From the cell containing the given text, extract its center point as [x, y] coordinate. 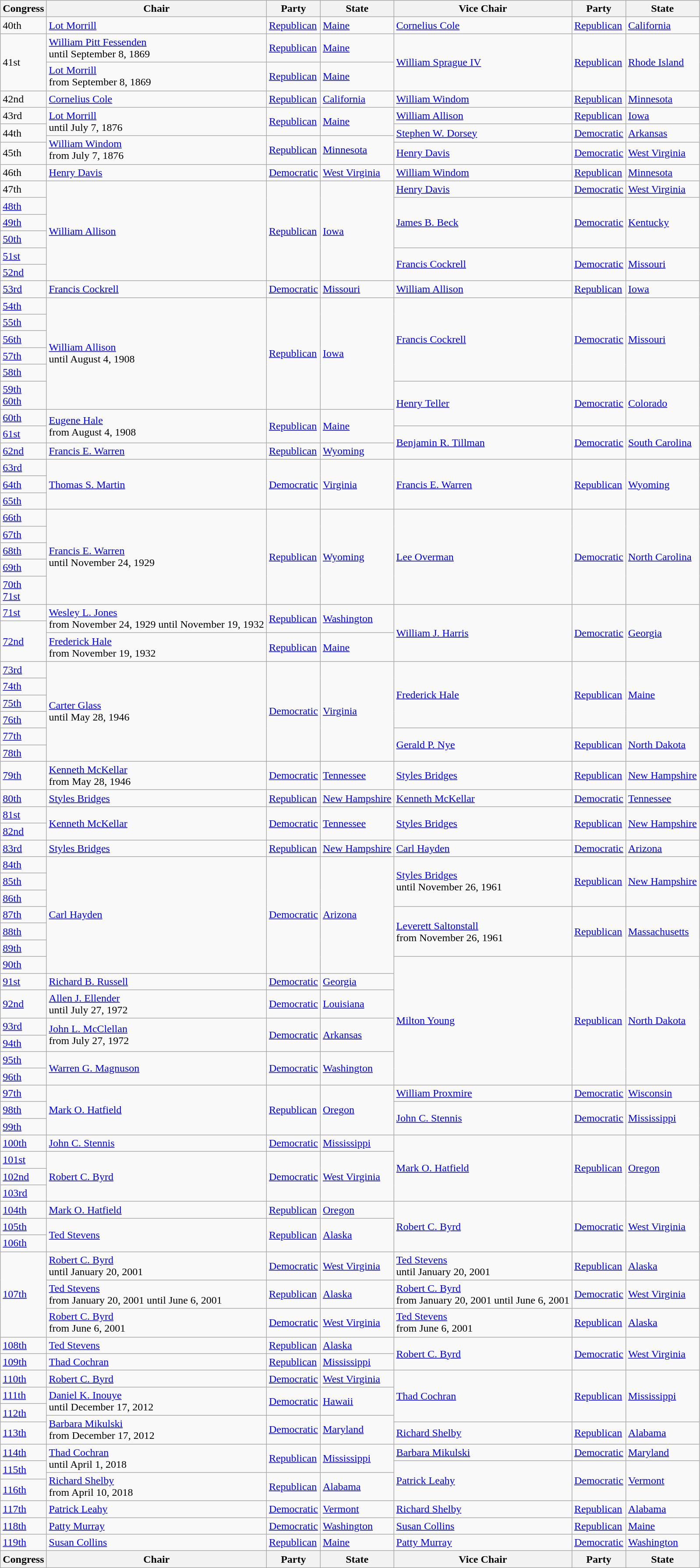
77th [24, 736]
Barbara Mikulskifrom December 17, 2012 [156, 1430]
Ted Stevensuntil January 20, 2001 [483, 1266]
Milton Young [483, 1021]
55th [24, 323]
48th [24, 206]
59th60th [24, 395]
92nd [24, 1004]
85th [24, 882]
72nd [24, 641]
60th [24, 418]
90th [24, 965]
69th [24, 568]
62nd [24, 451]
47th [24, 189]
Kenneth McKellarfrom May 28, 1946 [156, 776]
111th [24, 1395]
Frederick Halefrom November 19, 1932 [156, 647]
Frederick Hale [483, 695]
83rd [24, 848]
Thad Cochranuntil April 1, 2018 [156, 1458]
James B. Beck [483, 222]
67th [24, 534]
42nd [24, 99]
Kentucky [662, 222]
Richard Shelbyfrom April 10, 2018 [156, 1487]
86th [24, 898]
65th [24, 501]
52nd [24, 273]
116th [24, 1490]
Leverett Saltonstallfrom November 26, 1961 [483, 932]
Henry Teller [483, 404]
North Carolina [662, 557]
45th [24, 153]
95th [24, 1060]
Hawaii [357, 1401]
Benjamin R. Tillman [483, 443]
Lee Overman [483, 557]
50th [24, 239]
97th [24, 1093]
68th [24, 551]
98th [24, 1110]
105th [24, 1227]
Gerald P. Nye [483, 745]
75th [24, 703]
Francis E. Warrenuntil November 24, 1929 [156, 557]
44th [24, 133]
118th [24, 1526]
66th [24, 517]
80th [24, 798]
101st [24, 1160]
70th71st [24, 590]
71st [24, 613]
76th [24, 720]
Allen J. Ellenderuntil July 27, 1972 [156, 1004]
41st [24, 62]
89th [24, 948]
93rd [24, 1027]
91st [24, 981]
Robert C. Byrdfrom June 6, 2001 [156, 1323]
102nd [24, 1177]
108th [24, 1345]
South Carolina [662, 443]
88th [24, 932]
Warren G. Magnuson [156, 1068]
William Proxmire [483, 1093]
Louisiana [357, 1004]
107th [24, 1294]
63rd [24, 468]
49th [24, 222]
Robert C. Byrduntil January 20, 2001 [156, 1266]
Lot Morrill [156, 25]
99th [24, 1126]
53rd [24, 289]
Daniel K. Inouyeuntil December 17, 2012 [156, 1401]
Massachusetts [662, 932]
82nd [24, 831]
Barbara Mikulski [483, 1452]
106th [24, 1243]
79th [24, 776]
Wesley L. Jonesfrom November 24, 1929 until November 19, 1932 [156, 619]
110th [24, 1378]
John L. McClellanfrom July 27, 1972 [156, 1035]
81st [24, 815]
84th [24, 865]
115th [24, 1470]
Ted Stevensfrom January 20, 2001 until June 6, 2001 [156, 1294]
51st [24, 256]
113th [24, 1433]
Stephen W. Dorsey [483, 133]
96th [24, 1076]
109th [24, 1362]
46th [24, 172]
61st [24, 434]
78th [24, 753]
William Allisonuntil August 4, 1908 [156, 354]
57th [24, 356]
William Pitt Fessendenuntil September 8, 1869 [156, 48]
58th [24, 373]
54th [24, 306]
Styles Bridgesuntil November 26, 1961 [483, 882]
William Windomfrom July 7, 1876 [156, 150]
Robert C. Byrdfrom January 20, 2001 until June 6, 2001 [483, 1294]
87th [24, 915]
Colorado [662, 404]
Ted Stevensfrom June 6, 2001 [483, 1323]
Lot Morrillfrom September 8, 1869 [156, 76]
Carter Glassuntil May 28, 1946 [156, 711]
114th [24, 1452]
William J. Harris [483, 633]
104th [24, 1210]
Eugene Halefrom August 4, 1908 [156, 426]
Thomas S. Martin [156, 484]
119th [24, 1543]
43rd [24, 116]
103rd [24, 1193]
74th [24, 686]
100th [24, 1143]
117th [24, 1509]
Lot Morrilluntil July 7, 1876 [156, 122]
40th [24, 25]
64th [24, 484]
Richard B. Russell [156, 981]
Wisconsin [662, 1093]
56th [24, 339]
73rd [24, 670]
112th [24, 1413]
94th [24, 1043]
Rhode Island [662, 62]
William Sprague IV [483, 62]
